For the text-containing cell, return its midpoint in (X, Y) coordinate format. 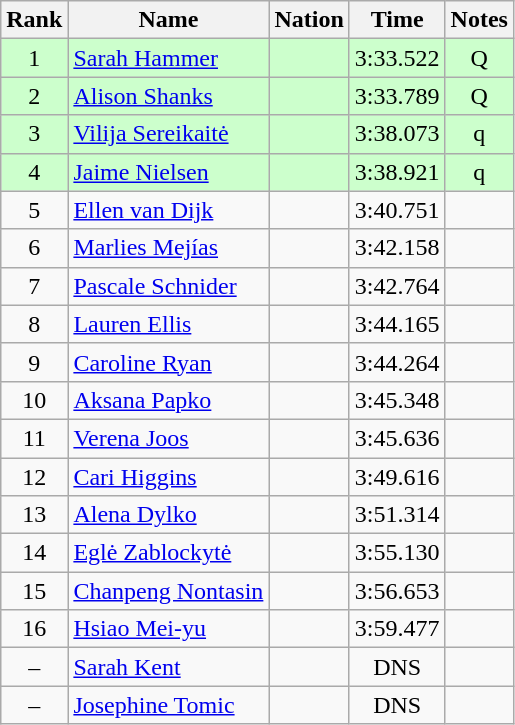
3:45.636 (397, 438)
7 (34, 286)
2 (34, 96)
10 (34, 400)
9 (34, 362)
Verena Joos (168, 438)
8 (34, 324)
Sarah Hammer (168, 58)
Ellen van Dijk (168, 210)
6 (34, 248)
Marlies Mejías (168, 248)
13 (34, 515)
14 (34, 553)
3 (34, 134)
Name (168, 20)
Chanpeng Nontasin (168, 591)
3:33.522 (397, 58)
3:51.314 (397, 515)
Hsiao Mei-yu (168, 629)
15 (34, 591)
3:42.158 (397, 248)
Vilija Sereikaitė (168, 134)
Jaime Nielsen (168, 172)
11 (34, 438)
16 (34, 629)
Rank (34, 20)
Pascale Schnider (168, 286)
Eglė Zablockytė (168, 553)
Alison Shanks (168, 96)
5 (34, 210)
3:56.653 (397, 591)
4 (34, 172)
3:33.789 (397, 96)
3:38.921 (397, 172)
3:44.165 (397, 324)
Lauren Ellis (168, 324)
Josephine Tomic (168, 705)
3:55.130 (397, 553)
3:49.616 (397, 477)
Aksana Papko (168, 400)
3:38.073 (397, 134)
Alena Dylko (168, 515)
3:59.477 (397, 629)
Notes (479, 20)
3:44.264 (397, 362)
Cari Higgins (168, 477)
Sarah Kent (168, 667)
Time (397, 20)
Caroline Ryan (168, 362)
3:45.348 (397, 400)
1 (34, 58)
3:40.751 (397, 210)
3:42.764 (397, 286)
12 (34, 477)
Nation (309, 20)
